Find where the given text appears and provide that cell's center as [x, y] coordinate. 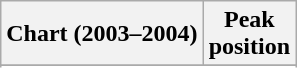
Peak position [249, 34]
Chart (2003–2004) [102, 34]
